Extract the [X, Y] coordinate from the center of the cell holding the provided text.  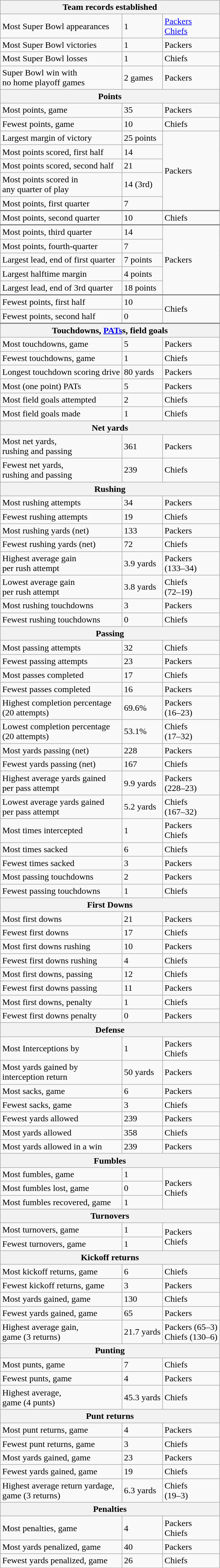
Super Bowl win with no home playoff games [61, 77]
Touchdowns, PATss, field goals [110, 330]
Fewest rushing yards (net) [61, 544]
Highest average gain, game (3 returns) [61, 1332]
Fewest first downs [61, 932]
Most first downs rushing [61, 946]
Fewest punts, game [61, 1378]
Most yards gained by interception return [61, 1072]
Most kickoff returns, game [61, 1272]
Fewest passing attempts [61, 661]
2 games [143, 77]
80 yards [143, 372]
Most passing attempts [61, 647]
Most fumbles lost, game [61, 1188]
Most times sacked [61, 849]
Most touchdowns, game [61, 344]
Most first downs [61, 919]
Most points, first quarter [61, 203]
361 [143, 446]
Fewest times sacked [61, 863]
Packers(133–34) [191, 563]
Most times intercepted [61, 831]
Most Super Bowl victories [61, 45]
Highest average return yardage, game (3 returns) [61, 1491]
45.3 yards [143, 1397]
Fewest kickoff returns, game [61, 1285]
34 [143, 503]
Most points scored in any quarter of play [61, 185]
Most rushing yards (net) [61, 531]
Turnovers [110, 1216]
Highest completion percentage (20 attempts) [61, 708]
Most first downs, passing [61, 974]
Kickoff returns [110, 1258]
Most sacks, game [61, 1091]
Fewest first downs passing [61, 988]
Most points scored, first half [61, 152]
Most points, second quarter [61, 218]
Chiefs (19–3) [191, 1491]
Penalties [110, 1509]
3.9 yards [143, 563]
Most (one point) PATs [61, 386]
Packers (16–23) [191, 708]
6.3 yards [143, 1491]
Most field goals attempted [61, 400]
Fewest yards penalized, game [61, 1561]
Fumbles [110, 1160]
Most Super Bowl losses [61, 59]
Lowest average gain per rush attempt [61, 587]
Packers (65–3) Chiefs (130–6) [191, 1332]
Most punt returns, game [61, 1430]
Most Interceptions by [61, 1049]
Fewest touchdowns, game [61, 358]
167 [143, 764]
Rushing [110, 489]
5.2 yards [143, 807]
First Downs [110, 905]
Defense [110, 1030]
Largest halftime margin [61, 274]
72 [143, 544]
Most first downs, penalty [61, 1002]
Fewest turnovers, game [61, 1244]
35 [143, 110]
Highest average, game (4 punts) [61, 1397]
Fewest sacks, game [61, 1105]
Fewest points, game [61, 124]
Most field goals made [61, 414]
11 [143, 988]
Fewest first downs penalty [61, 1016]
Most punts, game [61, 1365]
Most points scored, second half [61, 166]
Net yards [110, 428]
Packers(228–23) [191, 783]
53.1% [143, 731]
Most rushing attempts [61, 503]
358 [143, 1133]
16 [143, 689]
Most fumbles recovered, game [61, 1202]
Most Super Bowl appearances [61, 26]
Fewest net yards, rushing and passing [61, 470]
Highest average gainper rush attempt [61, 563]
40 [143, 1547]
Most penalties, game [61, 1528]
32 [143, 647]
Points [110, 96]
Fewest passes completed [61, 689]
Most points, third quarter [61, 232]
Fewest rushing touchdowns [61, 620]
Chiefs(72–19) [191, 587]
Most yards allowed in a win [61, 1146]
Most points, fourth-quarter [61, 246]
Chiefs (17–32) [191, 731]
Passing [110, 633]
Punt returns [110, 1416]
Fewest first downs rushing [61, 960]
4 points [143, 274]
Most net yards,rushing and passing [61, 446]
Fewest punt returns, game [61, 1444]
21.7 yards [143, 1332]
Most points, game [61, 110]
Largest lead, end of 3rd quarter [61, 288]
Largest lead, end of first quarter [61, 260]
130 [143, 1299]
3.8 yards [143, 587]
50 yards [143, 1072]
Longest touchdown scoring drive [61, 372]
Most passing touchdowns [61, 877]
25 points [143, 138]
Fewest points, second half [61, 317]
7 points [143, 260]
Fewest points, first half [61, 302]
Highest average yards gained per pass attempt [61, 783]
26 [143, 1561]
Lowest completion percentage(20 attempts) [61, 731]
133 [143, 531]
65 [143, 1313]
Most passes completed [61, 675]
12 [143, 974]
Fewest yards allowed [61, 1119]
Fewest rushing attempts [61, 517]
Most yards allowed [61, 1133]
9.9 yards [143, 783]
Punting [110, 1351]
Most yards penalized, game [61, 1547]
Most fumbles, game [61, 1174]
Most rushing touchdowns [61, 606]
Lowest average yards gained per pass attempt [61, 807]
14 (3rd) [143, 185]
Chiefs(167–32) [191, 807]
228 [143, 750]
Most turnovers, game [61, 1230]
Team records established [110, 7]
Fewest passing touchdowns [61, 891]
Most yards passing (net) [61, 750]
69.6% [143, 708]
Fewest yards passing (net) [61, 764]
18 points [143, 288]
Largest margin of victory [61, 138]
